Extract the [X, Y] coordinate from the center of the cell holding the provided text.  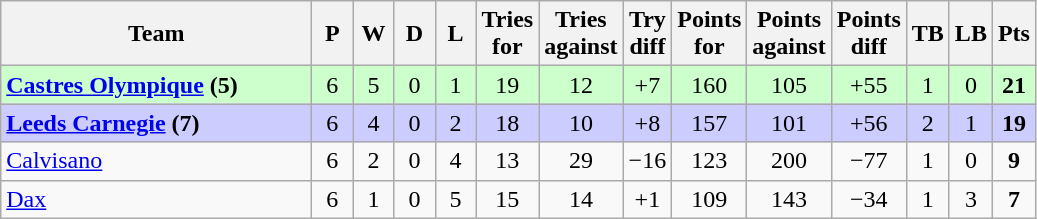
W [374, 34]
12 [581, 85]
−16 [648, 161]
LB [970, 34]
15 [508, 199]
Points for [710, 34]
Castres Olympique (5) [156, 85]
+56 [868, 123]
18 [508, 123]
157 [710, 123]
200 [789, 161]
L [456, 34]
143 [789, 199]
Team [156, 34]
+8 [648, 123]
14 [581, 199]
9 [1014, 161]
Pts [1014, 34]
Points against [789, 34]
−77 [868, 161]
3 [970, 199]
+55 [868, 85]
101 [789, 123]
105 [789, 85]
123 [710, 161]
P [332, 34]
Tries for [508, 34]
160 [710, 85]
Dax [156, 199]
+1 [648, 199]
Tries against [581, 34]
Calvisano [156, 161]
+7 [648, 85]
109 [710, 199]
D [414, 34]
10 [581, 123]
29 [581, 161]
Points diff [868, 34]
−34 [868, 199]
13 [508, 161]
Leeds Carnegie (7) [156, 123]
7 [1014, 199]
TB [928, 34]
Try diff [648, 34]
21 [1014, 85]
